Identify which cell holds the provided text, then report its (X, Y) central coordinate. 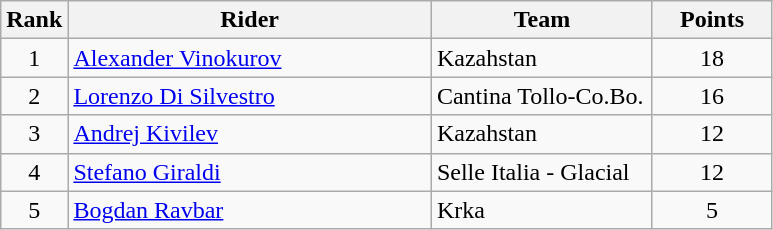
Lorenzo Di Silvestro (250, 96)
Bogdan Ravbar (250, 210)
Krka (542, 210)
4 (34, 172)
Team (542, 20)
Cantina Tollo-Co.Bo. (542, 96)
Points (712, 20)
1 (34, 58)
Selle Italia - Glacial (542, 172)
Rank (34, 20)
16 (712, 96)
Andrej Kivilev (250, 134)
Stefano Giraldi (250, 172)
Alexander Vinokurov (250, 58)
2 (34, 96)
Rider (250, 20)
18 (712, 58)
3 (34, 134)
